Return (x, y) of the center of cell containing provided text 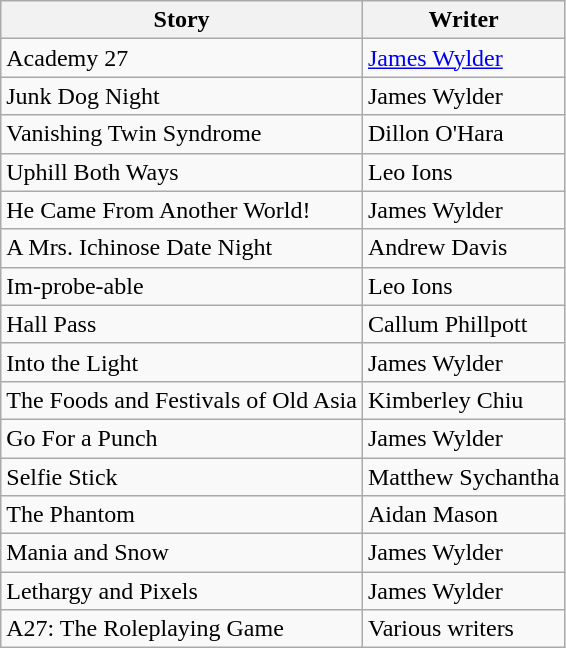
Into the Light (182, 362)
Writer (463, 20)
He Came From Another World! (182, 210)
Callum Phillpott (463, 324)
Lethargy and Pixels (182, 591)
Kimberley Chiu (463, 400)
Hall Pass (182, 324)
Various writers (463, 629)
Mania and Snow (182, 553)
Selfie Stick (182, 477)
Im-probe-able (182, 286)
A Mrs. Ichinose Date Night (182, 248)
The Phantom (182, 515)
Andrew Davis (463, 248)
Junk Dog Night (182, 96)
Dillon O'Hara (463, 134)
Aidan Mason (463, 515)
Vanishing Twin Syndrome (182, 134)
Go For a Punch (182, 438)
Matthew Sychantha (463, 477)
The Foods and Festivals of Old Asia (182, 400)
Academy 27 (182, 58)
Uphill Both Ways (182, 172)
A27: The Roleplaying Game (182, 629)
Story (182, 20)
